Search for the cell housing the specified text and yield its [x, y] center coordinate. 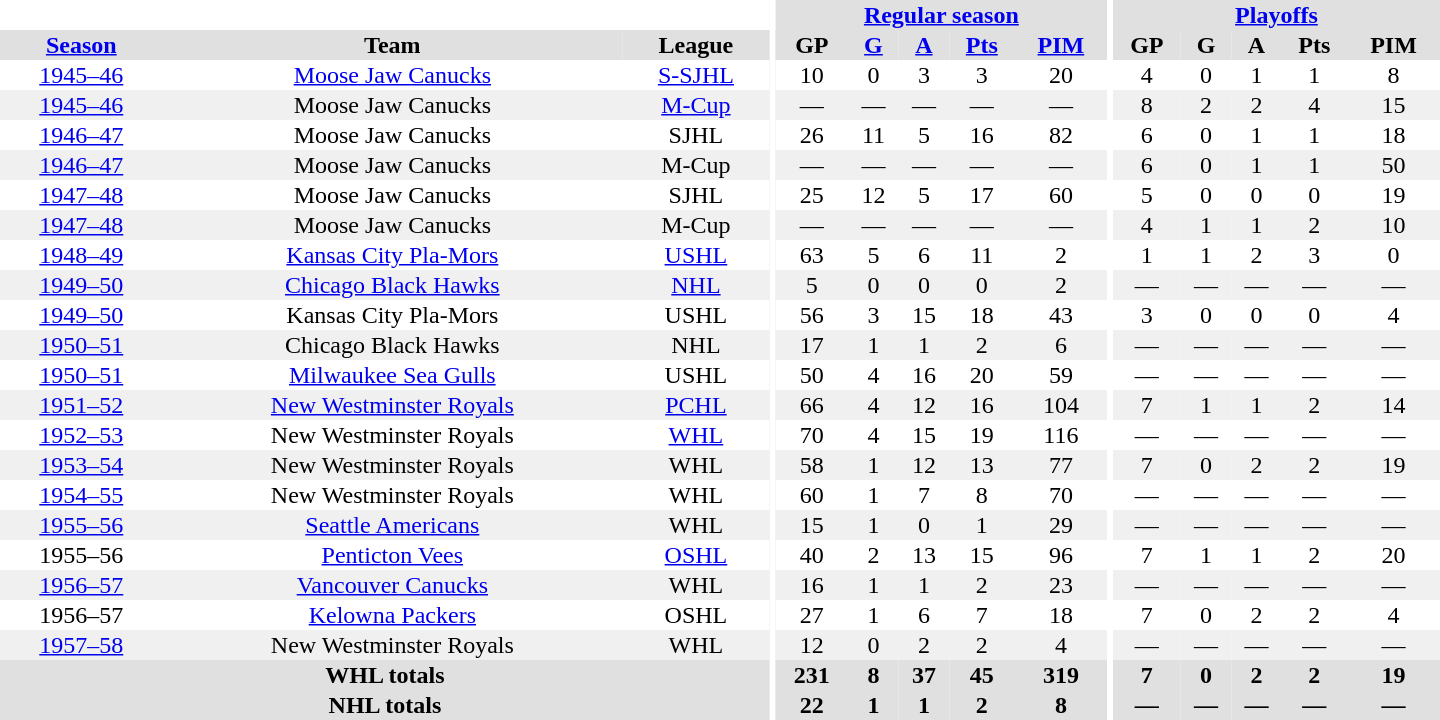
Playoffs [1276, 15]
22 [812, 705]
NHL totals [385, 705]
231 [812, 675]
25 [812, 195]
1957–58 [82, 645]
Team [393, 45]
116 [1060, 435]
66 [812, 405]
77 [1060, 465]
63 [812, 255]
Season [82, 45]
Kelowna Packers [393, 615]
56 [812, 315]
1953–54 [82, 465]
Regular season [941, 15]
1951–52 [82, 405]
1948–49 [82, 255]
40 [812, 555]
PCHL [696, 405]
59 [1060, 375]
26 [812, 135]
23 [1060, 585]
82 [1060, 135]
Vancouver Canucks [393, 585]
1952–53 [82, 435]
27 [812, 615]
WHL totals [385, 675]
Penticton Vees [393, 555]
Seattle Americans [393, 525]
45 [982, 675]
Milwaukee Sea Gulls [393, 375]
S-SJHL [696, 75]
37 [924, 675]
104 [1060, 405]
League [696, 45]
14 [1394, 405]
1954–55 [82, 495]
43 [1060, 315]
29 [1060, 525]
319 [1060, 675]
96 [1060, 555]
58 [812, 465]
